For the text-containing cell, return its midpoint in (x, y) coordinate format. 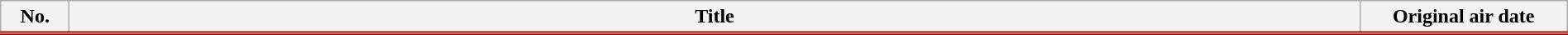
No. (35, 17)
Original air date (1464, 17)
Title (715, 17)
